Return (x, y) of the center of cell containing provided text 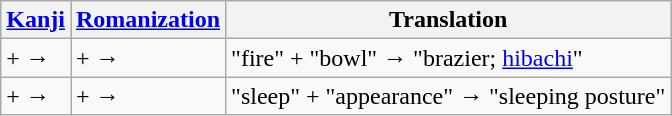
Translation (448, 20)
"fire" + "bowl" → "brazier; hibachi" (448, 58)
Kanji (36, 20)
Romanization (148, 20)
"sleep" + "appearance" → "sleeping posture" (448, 96)
